Extract the (X, Y) coordinate from the center of the cell holding the provided text.  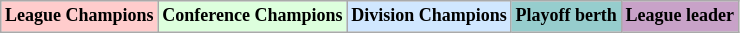
Division Champions (429, 16)
Playoff berth (566, 16)
League Champions (80, 16)
League leader (680, 16)
Conference Champions (252, 16)
